From the cell containing the given text, extract its center point as (X, Y) coordinate. 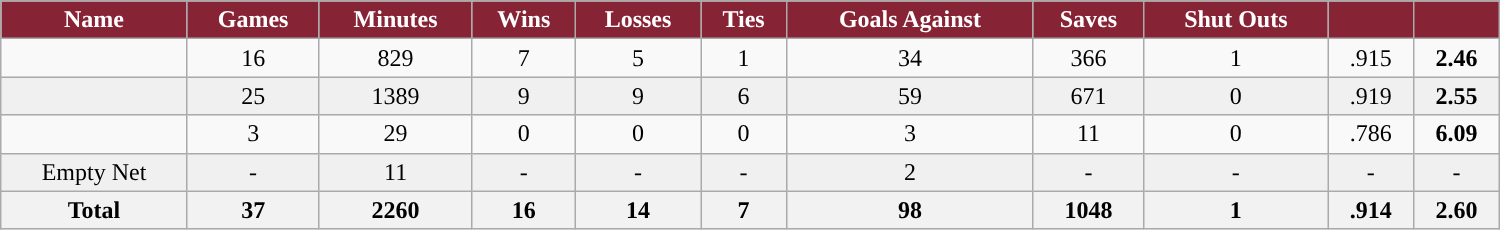
Name (94, 20)
29 (396, 134)
2.46 (1457, 58)
Shut Outs (1236, 20)
.919 (1371, 96)
2.55 (1457, 96)
671 (1088, 96)
Minutes (396, 20)
6 (744, 96)
98 (910, 210)
366 (1088, 58)
34 (910, 58)
Empty Net (94, 172)
37 (253, 210)
6.09 (1457, 134)
14 (638, 210)
5 (638, 58)
.914 (1371, 210)
Losses (638, 20)
.786 (1371, 134)
Saves (1088, 20)
Games (253, 20)
.915 (1371, 58)
1048 (1088, 210)
59 (910, 96)
2260 (396, 210)
Wins (524, 20)
2 (910, 172)
Ties (744, 20)
829 (396, 58)
25 (253, 96)
1389 (396, 96)
2.60 (1457, 210)
Total (94, 210)
Goals Against (910, 20)
